Extract the [x, y] coordinate from the center of the cell holding the provided text.  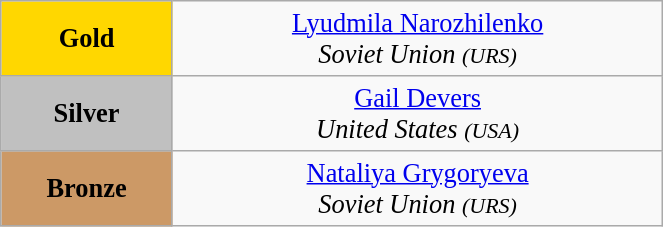
Bronze [87, 188]
Silver [87, 112]
Gold [87, 38]
Lyudmila NarozhilenkoSoviet Union (URS) [417, 38]
Gail DeversUnited States (USA) [417, 112]
Nataliya GrygoryevaSoviet Union (URS) [417, 188]
